Determine the [x, y] coordinate at the center of the cell enclosing the given text.  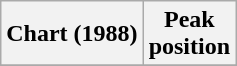
Chart (1988) [72, 34]
Peakposition [189, 34]
